Find where the given text appears and provide that cell's center as (X, Y) coordinate. 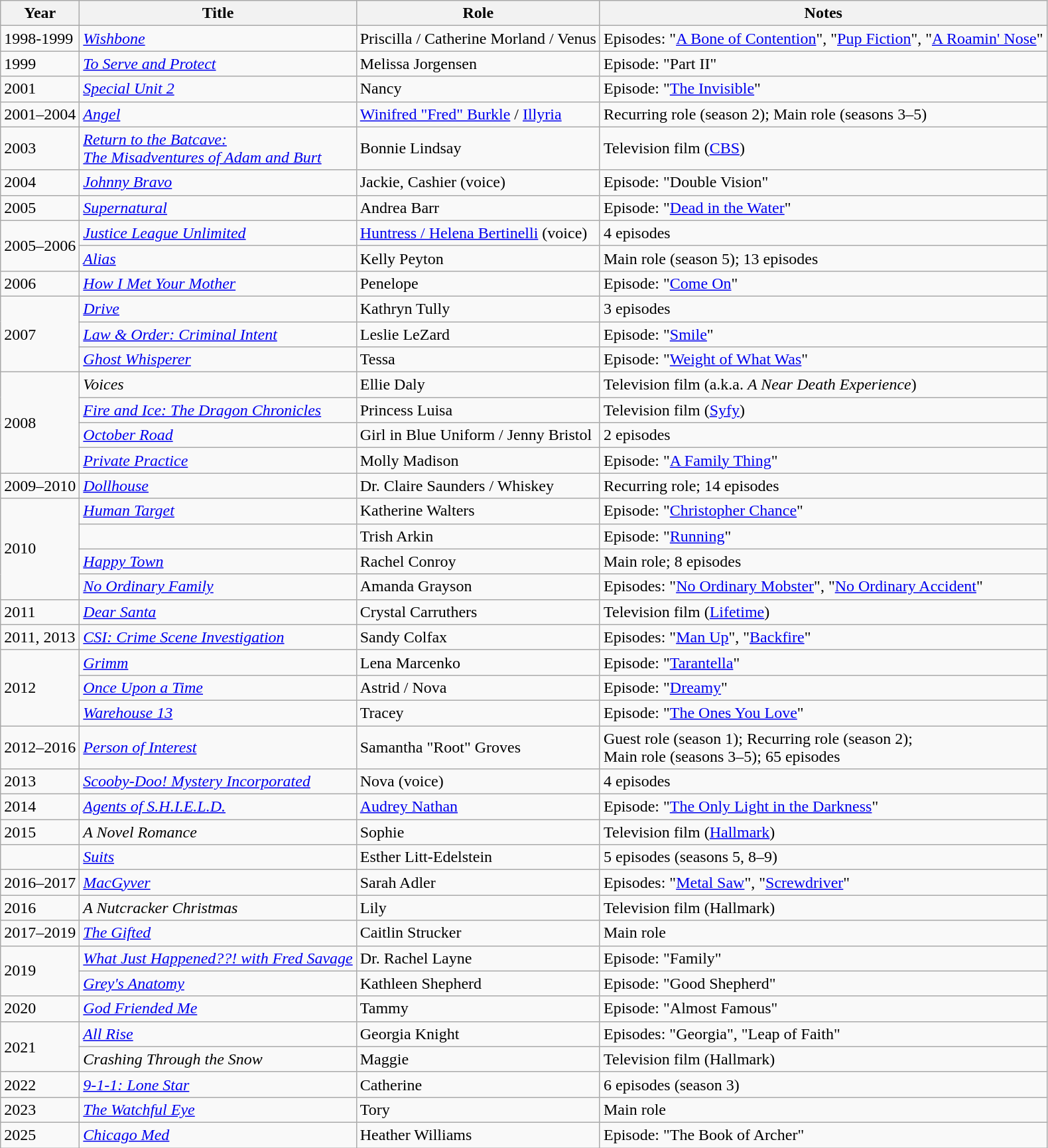
Episodes: "A Bone of Contention", "Pup Fiction", "A Roamin' Nose" (823, 38)
Priscilla / Catherine Morland / Venus (478, 38)
Wishbone (218, 38)
Episode: "Dreamy" (823, 687)
Main role; 8 episodes (823, 561)
Drive (218, 309)
Year (40, 13)
Once Upon a Time (218, 687)
2022 (40, 1084)
Episode: "A Family Thing" (823, 461)
2012 (40, 687)
Huntress / Helena Bertinelli (voice) (478, 233)
2023 (40, 1110)
Leslie LeZard (478, 334)
2019 (40, 971)
Role (478, 13)
Lily (478, 908)
Astrid / Nova (478, 687)
Episode: "The Only Light in the Darkness" (823, 807)
Main role (season 5); 13 episodes (823, 258)
Happy Town (218, 561)
2011 (40, 612)
Esther Litt-Edelstein (478, 857)
Episode: "Christopher Chance" (823, 511)
2014 (40, 807)
Episode: "The Invisible" (823, 89)
The Gifted (218, 933)
Television film (Syfy) (823, 410)
Melissa Jorgensen (478, 64)
2005–2006 (40, 246)
Caitlin Strucker (478, 933)
Jackie, Cashier (voice) (478, 182)
Dr. Rachel Layne (478, 958)
Audrey Nathan (478, 807)
Catherine (478, 1084)
2012–2016 (40, 747)
Agents of S.H.I.E.L.D. (218, 807)
2003 (40, 149)
Trish Arkin (478, 536)
2016–2017 (40, 883)
Title (218, 13)
Episode: "Come On" (823, 283)
Johnny Bravo (218, 182)
Dear Santa (218, 612)
Kelly Peyton (478, 258)
2004 (40, 182)
2006 (40, 283)
Television film (CBS) (823, 149)
Episode: "Smile" (823, 334)
Grey's Anatomy (218, 983)
Episode: "Weight of What Was" (823, 360)
Justice League Unlimited (218, 233)
How I Met Your Mother (218, 283)
2001 (40, 89)
Special Unit 2 (218, 89)
2001–2004 (40, 114)
To Serve and Protect (218, 64)
2016 (40, 908)
Kathleen Shepherd (478, 983)
3 episodes (823, 309)
Katherine Walters (478, 511)
2 episodes (823, 435)
Dollhouse (218, 486)
2011, 2013 (40, 637)
Tory (478, 1110)
Penelope (478, 283)
1999 (40, 64)
MacGyver (218, 883)
Sarah Adler (478, 883)
Episode: "Double Vision" (823, 182)
October Road (218, 435)
Episodes: "Georgia", "Leap of Faith" (823, 1034)
Recurring role; 14 episodes (823, 486)
Scooby-Doo! Mystery Incorporated (218, 782)
9-1-1: Lone Star (218, 1084)
Samantha "Root" Groves (478, 747)
Chicago Med (218, 1135)
Human Target (218, 511)
Kathryn Tully (478, 309)
Alias (218, 258)
Law & Order: Criminal Intent (218, 334)
Maggie (478, 1059)
Girl in Blue Uniform / Jenny Bristol (478, 435)
Suits (218, 857)
God Friended Me (218, 1009)
Return to the Batcave:The Misadventures of Adam and Burt (218, 149)
Molly Madison (478, 461)
All Rise (218, 1034)
Episode: "Tarantella" (823, 662)
Grimm (218, 662)
Crashing Through the Snow (218, 1059)
Warehouse 13 (218, 713)
CSI: Crime Scene Investigation (218, 637)
2005 (40, 208)
2017–2019 (40, 933)
Princess Luisa (478, 410)
The Watchful Eye (218, 1110)
Fire and Ice: The Dragon Chronicles (218, 410)
Dr. Claire Saunders / Whiskey (478, 486)
5 episodes (seasons 5, 8–9) (823, 857)
2013 (40, 782)
Private Practice (218, 461)
Ellie Daly (478, 385)
2009–2010 (40, 486)
Episode: "Dead in the Water" (823, 208)
No Ordinary Family (218, 587)
Episode: "Part II" (823, 64)
Person of Interest (218, 747)
Guest role (season 1); Recurring role (season 2);Main role (seasons 3–5); 65 episodes (823, 747)
Tracey (478, 713)
Sophie (478, 832)
Nova (voice) (478, 782)
1998-1999 (40, 38)
Television film (Lifetime) (823, 612)
Heather Williams (478, 1135)
Supernatural (218, 208)
Tessa (478, 360)
Lena Marcenko (478, 662)
Episode: "Good Shepherd" (823, 983)
2007 (40, 334)
Amanda Grayson (478, 587)
2020 (40, 1009)
Bonnie Lindsay (478, 149)
Sandy Colfax (478, 637)
2008 (40, 423)
2015 (40, 832)
Tammy (478, 1009)
Episode: "Running" (823, 536)
Episodes: "Man Up", "Backfire" (823, 637)
Episodes: "Metal Saw", "Screwdriver" (823, 883)
Episode: "Almost Famous" (823, 1009)
Crystal Carruthers (478, 612)
Voices (218, 385)
Notes (823, 13)
Rachel Conroy (478, 561)
Nancy (478, 89)
Television film (a.k.a. A Near Death Experience) (823, 385)
2021 (40, 1046)
What Just Happened??! with Fred Savage (218, 958)
Episodes: "No Ordinary Mobster", "No Ordinary Accident" (823, 587)
Winifred "Fred" Burkle / Illyria (478, 114)
2010 (40, 549)
Ghost Whisperer (218, 360)
A Nutcracker Christmas (218, 908)
Recurring role (season 2); Main role (seasons 3–5) (823, 114)
Episode: "The Book of Archer" (823, 1135)
Andrea Barr (478, 208)
Georgia Knight (478, 1034)
6 episodes (season 3) (823, 1084)
A Novel Romance (218, 832)
Angel (218, 114)
Episode: "The Ones You Love" (823, 713)
2025 (40, 1135)
Episode: "Family" (823, 958)
